From the cell containing the given text, extract its center point as (X, Y) coordinate. 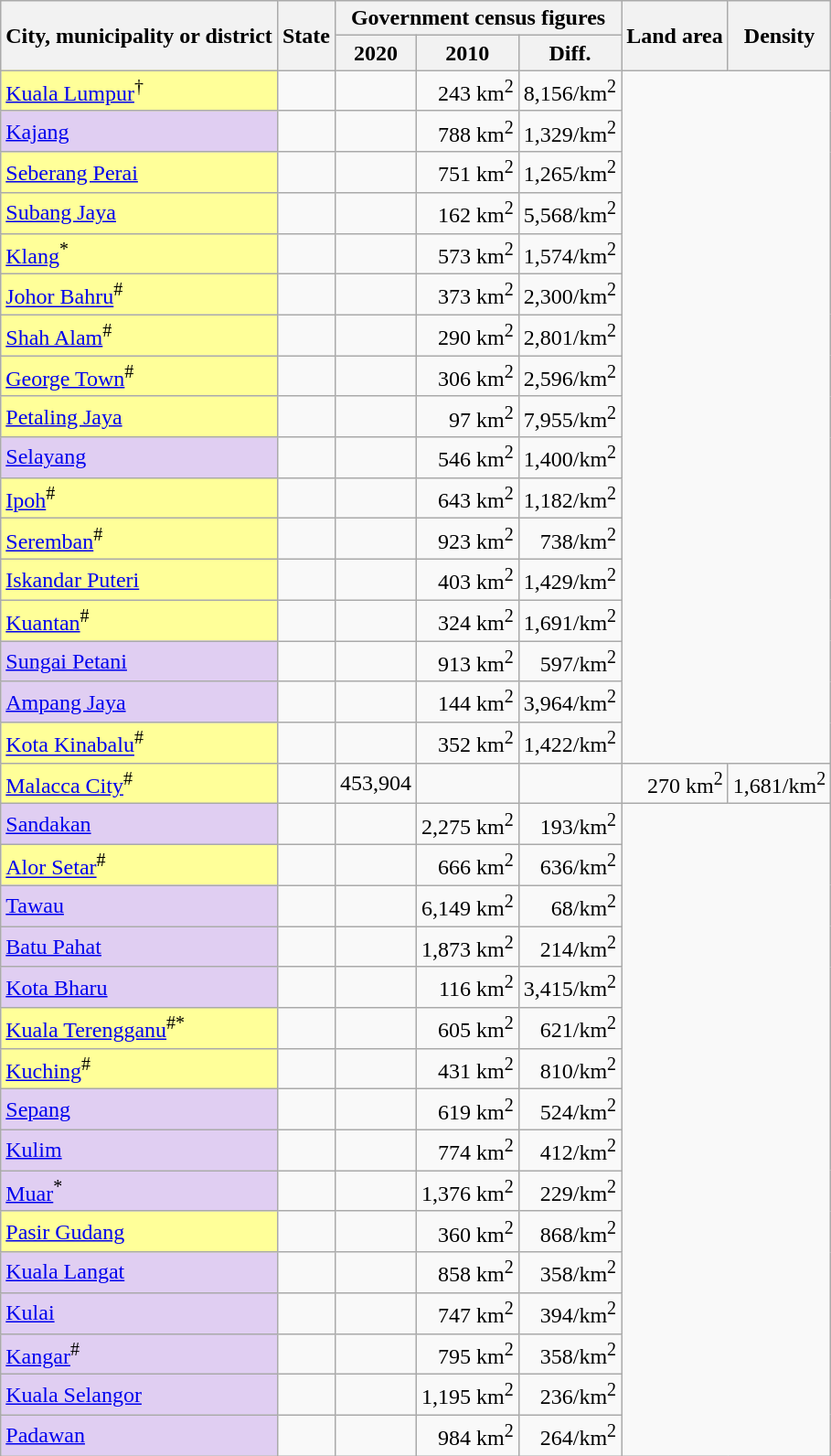
2,275 km2 (467, 825)
236/km2 (570, 1396)
2,300/km2 (570, 294)
788 km2 (467, 132)
1,376 km2 (467, 1191)
Kulim (139, 1151)
270 km2 (675, 783)
619 km2 (467, 1110)
8,156/km2 (570, 91)
Johor Bahru# (139, 294)
State (305, 36)
Batu Pahat (139, 947)
1,182/km2 (570, 498)
Muar* (139, 1191)
193/km2 (570, 825)
Sepang (139, 1110)
306 km2 (467, 377)
6,149 km2 (467, 905)
Kuching# (139, 1068)
Kulai (139, 1313)
Selayang (139, 457)
68/km2 (570, 905)
Kuala Selangor (139, 1396)
214/km2 (570, 947)
453,904 (375, 783)
1,873 km2 (467, 947)
Iskandar Puteri (139, 580)
7,955/km2 (570, 417)
Land area (675, 36)
431 km2 (467, 1068)
1,400/km2 (570, 457)
George Town# (139, 377)
Subang Jaya (139, 214)
403 km2 (467, 580)
Kangar# (139, 1354)
605 km2 (467, 1028)
162 km2 (467, 214)
360 km2 (467, 1231)
3,415/km2 (570, 988)
Petaling Jaya (139, 417)
1,574/km2 (570, 254)
573 km2 (467, 254)
2020 (375, 53)
Shah Alam# (139, 335)
Kota Kinabalu# (139, 743)
Ipoh# (139, 498)
290 km2 (467, 335)
Alor Setar# (139, 865)
1,422/km2 (570, 743)
394/km2 (570, 1313)
1,681/km2 (779, 783)
Kota Bharu (139, 988)
City, municipality or district (139, 36)
636/km2 (570, 865)
597/km2 (570, 662)
229/km2 (570, 1191)
1,329/km2 (570, 132)
1,429/km2 (570, 580)
116 km2 (467, 988)
984 km2 (467, 1436)
144 km2 (467, 702)
Kajang (139, 132)
1,265/km2 (570, 172)
643 km2 (467, 498)
Kuantan# (139, 620)
738/km2 (570, 540)
913 km2 (467, 662)
2010 (467, 53)
Padawan (139, 1436)
Density (779, 36)
795 km2 (467, 1354)
3,964/km2 (570, 702)
774 km2 (467, 1151)
Sungai Petani (139, 662)
Pasir Gudang (139, 1231)
524/km2 (570, 1110)
1,691/km2 (570, 620)
5,568/km2 (570, 214)
666 km2 (467, 865)
810/km2 (570, 1068)
97 km2 (467, 417)
Ampang Jaya (139, 702)
923 km2 (467, 540)
Tawau (139, 905)
2,801/km2 (570, 335)
373 km2 (467, 294)
1,195 km2 (467, 1396)
Sandakan (139, 825)
412/km2 (570, 1151)
868/km2 (570, 1231)
Kuala Langat (139, 1273)
2,596/km2 (570, 377)
Kuala Lumpur† (139, 91)
747 km2 (467, 1313)
Malacca City# (139, 783)
264/km2 (570, 1436)
Diff. (570, 53)
751 km2 (467, 172)
352 km2 (467, 743)
546 km2 (467, 457)
Seberang Perai (139, 172)
Kuala Terengganu#* (139, 1028)
858 km2 (467, 1273)
324 km2 (467, 620)
621/km2 (570, 1028)
Seremban# (139, 540)
243 km2 (467, 91)
Government census figures (477, 18)
Klang* (139, 254)
